Pinpoint the cell where the given text exists, returning its (x, y) midpoint coordinate. 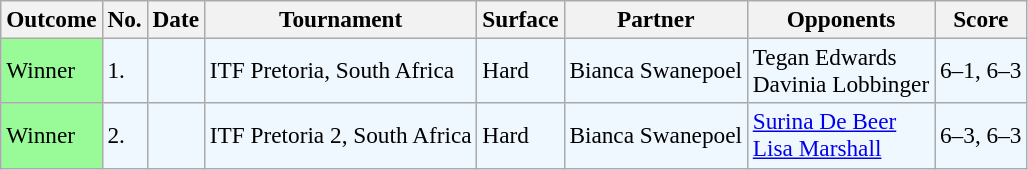
6–3, 6–3 (981, 136)
No. (124, 19)
ITF Pretoria 2, South Africa (340, 136)
ITF Pretoria, South Africa (340, 70)
Partner (656, 19)
Tournament (340, 19)
1. (124, 70)
Date (176, 19)
Outcome (52, 19)
Surina De Beer Lisa Marshall (840, 136)
Opponents (840, 19)
2. (124, 136)
6–1, 6–3 (981, 70)
Surface (520, 19)
Score (981, 19)
Tegan Edwards Davinia Lobbinger (840, 70)
